Provide the [X, Y] coordinate of the cell's center where the given text is located.  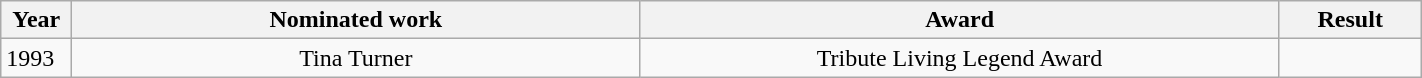
Award [960, 20]
Tribute Living Legend Award [960, 58]
Year [36, 20]
1993 [36, 58]
Result [1350, 20]
Nominated work [356, 20]
Tina Turner [356, 58]
